Determine the (X, Y) coordinate at the center of the cell enclosing the given text.  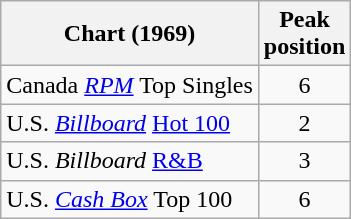
U.S. Billboard R&B (130, 161)
Peakposition (304, 34)
U.S. Cash Box Top 100 (130, 199)
3 (304, 161)
U.S. Billboard Hot 100 (130, 123)
Chart (1969) (130, 34)
Canada RPM Top Singles (130, 85)
2 (304, 123)
